Detect which cell encompasses the target text, then output its [X, Y] center coordinate. 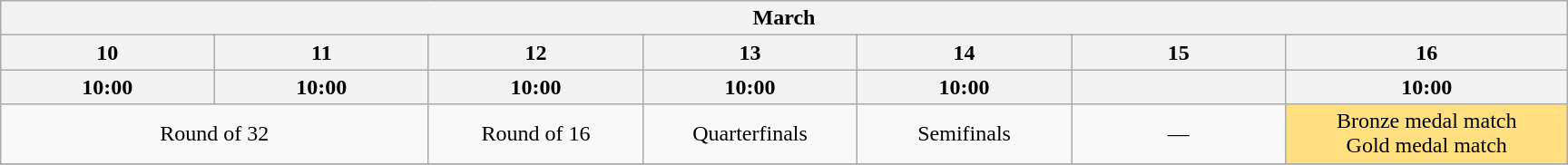
14 [965, 53]
16 [1426, 53]
March [784, 18]
Round of 16 [535, 134]
Semifinals [965, 134]
Round of 32 [214, 134]
13 [750, 53]
— [1179, 134]
Quarterfinals [750, 134]
11 [321, 53]
Bronze medal matchGold medal match [1426, 134]
15 [1179, 53]
10 [107, 53]
12 [535, 53]
